From the cell containing the given text, extract its center point as (X, Y) coordinate. 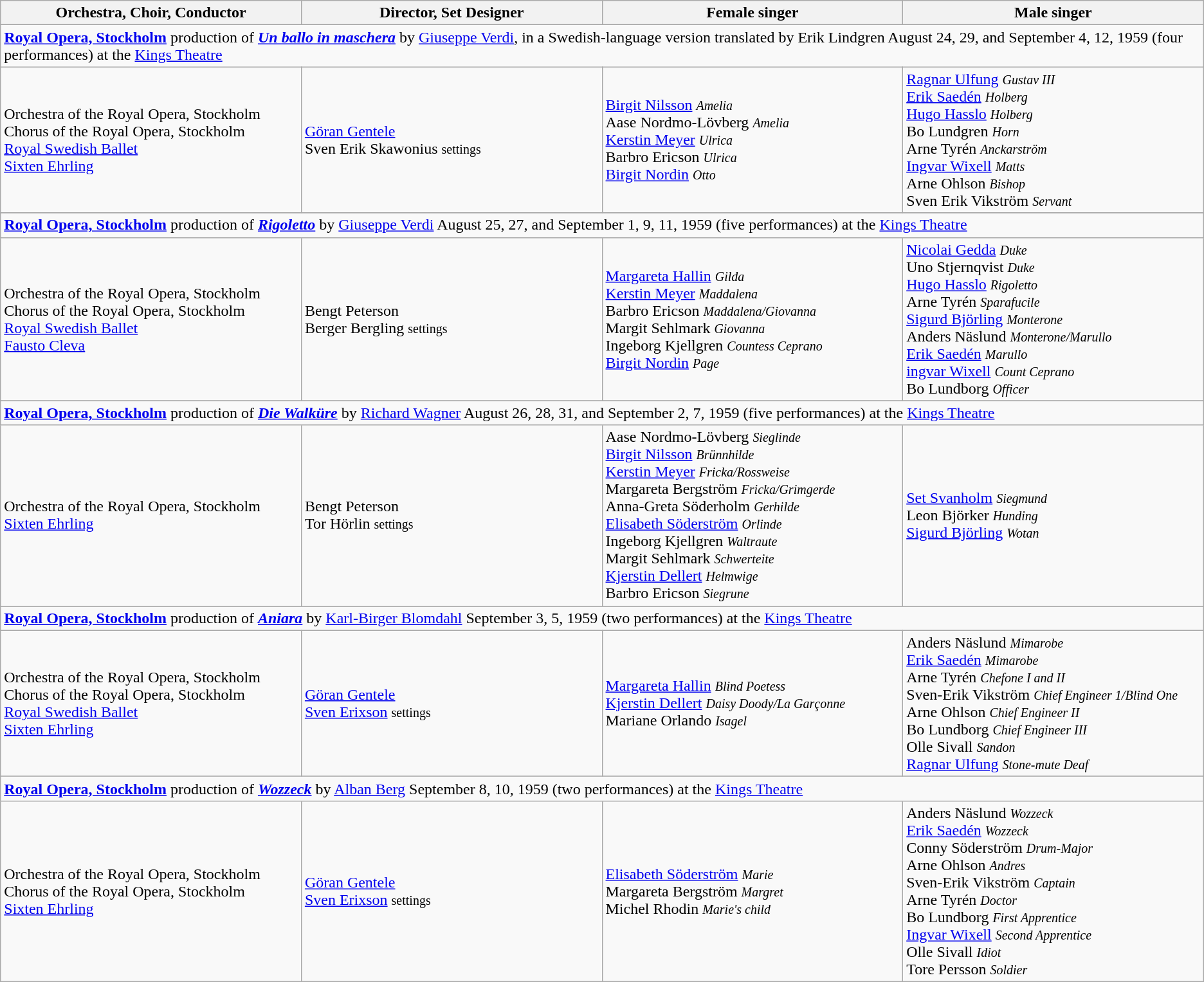
Orchestra of the Royal Opera, StockholmSixten Ehrling (151, 516)
Royal Opera, Stockholm production of Wozzeck by Alban Berg September 8, 10, 1959 (two performances) at the Kings Theatre (602, 788)
Royal Opera, Stockholm production of Rigoletto by Giuseppe Verdi August 25, 27, and September 1, 9, 11, 1959 (five performances) at the Kings Theatre (602, 225)
Bengt PetersonTor Hörlin settings (452, 516)
Birgit Nilsson AmeliaAase Nordmo-Lövberg AmeliaKerstin Meyer UlricaBarbro Ericson UlricaBirgit Nordin Otto (752, 140)
Orchestra, Choir, Conductor (151, 13)
Set Svanholm SiegmundLeon Björker HundingSigurd Björling Wotan (1053, 516)
Orchestra of the Royal Opera, StockholmChorus of the Royal Opera, StockholmRoyal Swedish BalletFausto Cleva (151, 319)
Margareta Hallin Blind PoetessKjerstin Dellert Daisy Doody/La GarçonneMariane Orlando Isagel (752, 704)
Orchestra of the Royal Opera, StockholmChorus of the Royal Opera, StockholmSixten Ehrling (151, 891)
Göran GenteleSven Erik Skawonius settings (452, 140)
Royal Opera, Stockholm production of Aniara by Karl-Birger Blomdahl September 3, 5, 1959 (two performances) at the Kings Theatre (602, 618)
Elisabeth Söderström MarieMargareta Bergström MargretMichel Rhodin Marie's child (752, 891)
Director, Set Designer (452, 13)
Female singer (752, 13)
Bengt PetersonBerger Bergling settings (452, 319)
Male singer (1053, 13)
